Provide the [X, Y] coordinate of the cell's center where the given text is located.  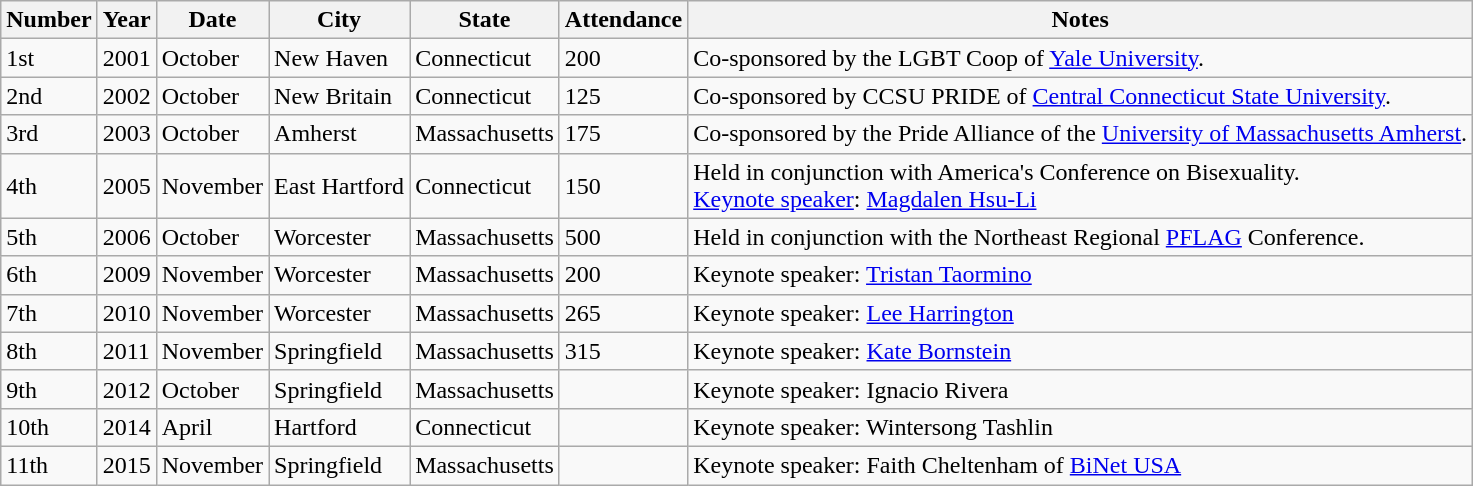
2nd [49, 96]
2014 [126, 427]
2002 [126, 96]
7th [49, 313]
Keynote speaker: Kate Bornstein [1080, 351]
Keynote speaker: Ignacio Rivera [1080, 389]
Held in conjunction with the Northeast Regional PFLAG Conference. [1080, 237]
10th [49, 427]
315 [623, 351]
Amherst [340, 134]
5th [49, 237]
2015 [126, 465]
Keynote speaker: Lee Harrington [1080, 313]
500 [623, 237]
11th [49, 465]
Keynote speaker: Tristan Taormino [1080, 275]
125 [623, 96]
9th [49, 389]
Attendance [623, 20]
Year [126, 20]
2003 [126, 134]
New Britain [340, 96]
8th [49, 351]
2009 [126, 275]
Hartford [340, 427]
Number [49, 20]
175 [623, 134]
Held in conjunction with America's Conference on Bisexuality.Keynote speaker: Magdalen Hsu-Li [1080, 186]
6th [49, 275]
April [212, 427]
3rd [49, 134]
Date [212, 20]
State [485, 20]
2001 [126, 58]
2012 [126, 389]
East Hartford [340, 186]
2005 [126, 186]
2011 [126, 351]
265 [623, 313]
Keynote speaker: Faith Cheltenham of BiNet USA [1080, 465]
Co-sponsored by the LGBT Coop of Yale University. [1080, 58]
4th [49, 186]
Notes [1080, 20]
2006 [126, 237]
Co-sponsored by the Pride Alliance of the University of Massachusetts Amherst. [1080, 134]
2010 [126, 313]
City [340, 20]
Co-sponsored by CCSU PRIDE of Central Connecticut State University. [1080, 96]
1st [49, 58]
Keynote speaker: Wintersong Tashlin [1080, 427]
New Haven [340, 58]
150 [623, 186]
